Search for the cell housing the specified text and yield its (X, Y) center coordinate. 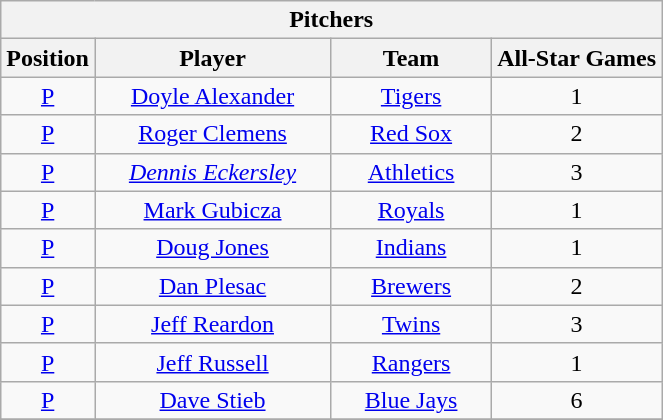
Brewers (412, 286)
Jeff Reardon (212, 324)
Player (212, 58)
Rangers (412, 362)
Mark Gubicza (212, 210)
Indians (412, 248)
All-Star Games (577, 58)
Pitchers (332, 20)
Doug Jones (212, 248)
Red Sox (412, 134)
Team (412, 58)
Athletics (412, 172)
Doyle Alexander (212, 96)
Tigers (412, 96)
Dennis Eckersley (212, 172)
Dan Plesac (212, 286)
Position (48, 58)
Dave Stieb (212, 400)
Twins (412, 324)
Roger Clemens (212, 134)
Royals (412, 210)
6 (577, 400)
Jeff Russell (212, 362)
Blue Jays (412, 400)
